From the cell containing the given text, extract its center point as (x, y) coordinate. 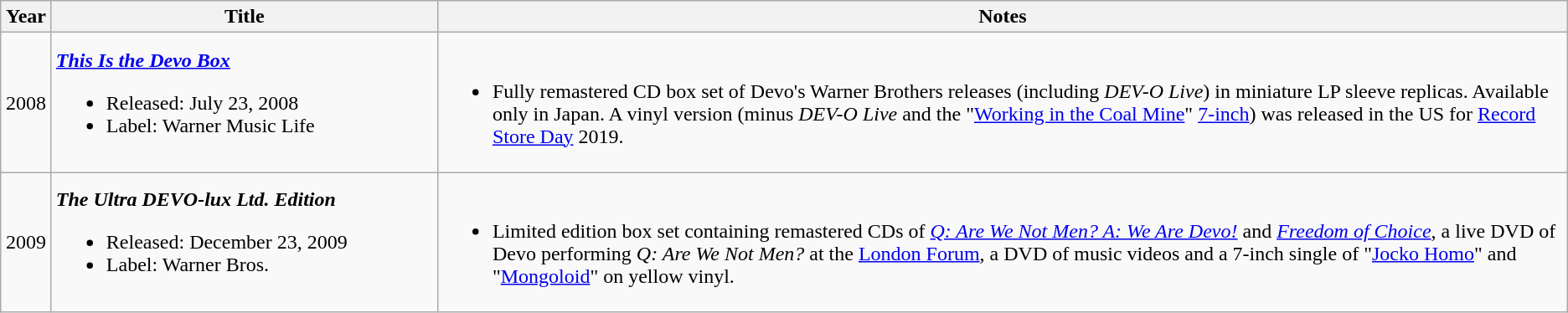
The Ultra DEVO-lux Ltd. EditionReleased: December 23, 2009Label: Warner Bros. (245, 243)
Title (245, 17)
2009 (27, 243)
2008 (27, 102)
This Is the Devo BoxReleased: July 23, 2008Label: Warner Music Life (245, 102)
Year (27, 17)
Notes (1002, 17)
